Extract the (x, y) coordinate from the center of the cell holding the provided text.  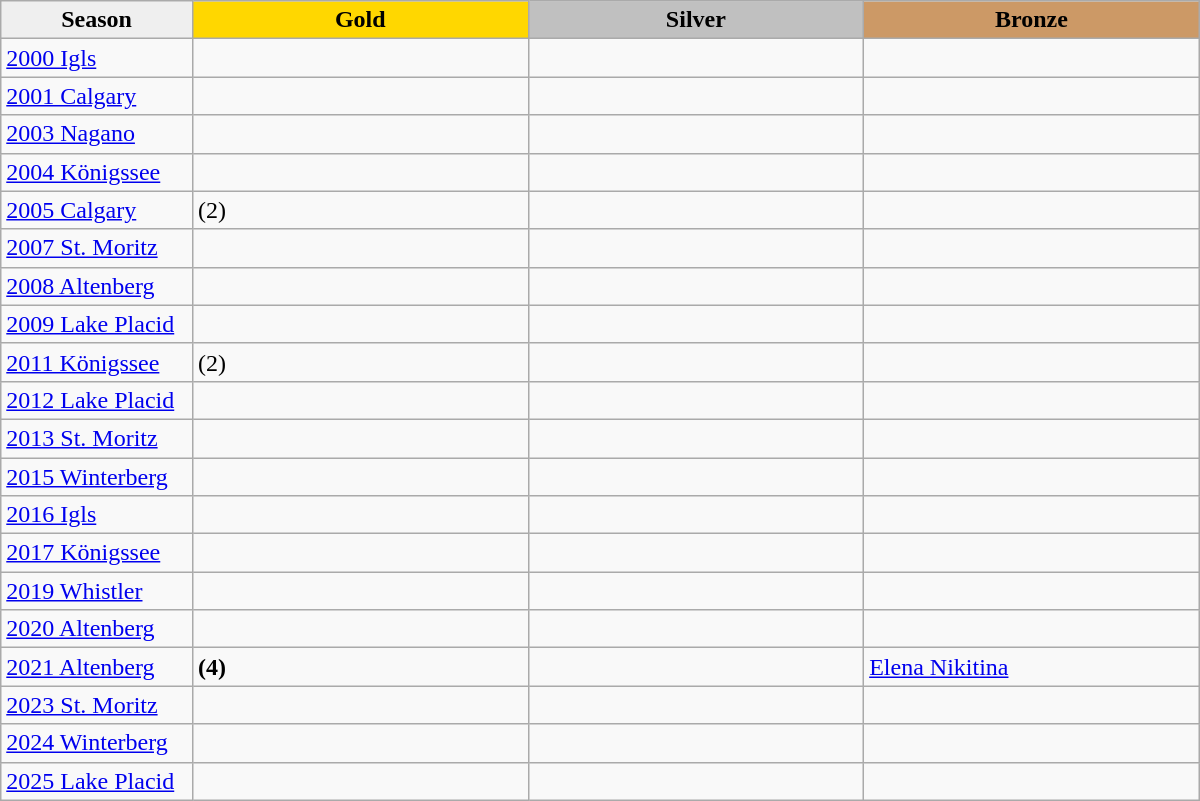
2009 Lake Placid (97, 324)
2011 Königssee (97, 362)
Gold (360, 20)
2012 Lake Placid (97, 400)
Season (97, 20)
2000 Igls (97, 58)
2016 Igls (97, 515)
2004 Königssee (97, 172)
2007 St. Moritz (97, 248)
2025 Lake Placid (97, 781)
2023 St. Moritz (97, 705)
2003 Nagano (97, 134)
2008 Altenberg (97, 286)
2005 Calgary (97, 210)
Bronze (1032, 20)
Elena Nikitina (1032, 667)
(4) (360, 667)
2015 Winterberg (97, 477)
Silver (696, 20)
2017 Königssee (97, 553)
2024 Winterberg (97, 743)
2020 Altenberg (97, 629)
2001 Calgary (97, 96)
2013 St. Moritz (97, 438)
2019 Whistler (97, 591)
2021 Altenberg (97, 667)
